Output the [x, y] coordinate of the center of the cell containing the given text.  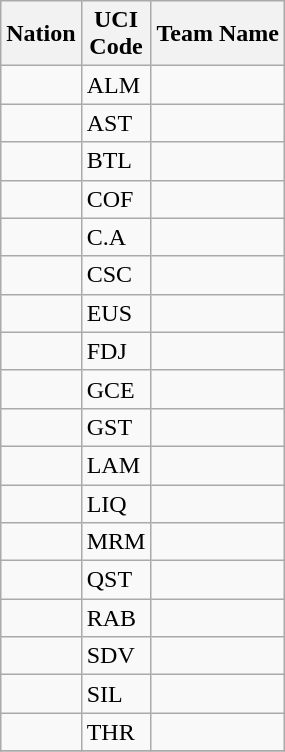
LIQ [116, 503]
MRM [116, 542]
UCI Code [116, 34]
Team Name [218, 34]
Nation [41, 34]
THR [116, 732]
RAB [116, 618]
C.A [116, 237]
CSC [116, 275]
FDJ [116, 351]
AST [116, 123]
SIL [116, 694]
COF [116, 199]
LAM [116, 465]
BTL [116, 161]
QST [116, 580]
GST [116, 427]
SDV [116, 656]
EUS [116, 313]
GCE [116, 389]
ALM [116, 85]
